From the cell containing the given text, extract its center point as (X, Y) coordinate. 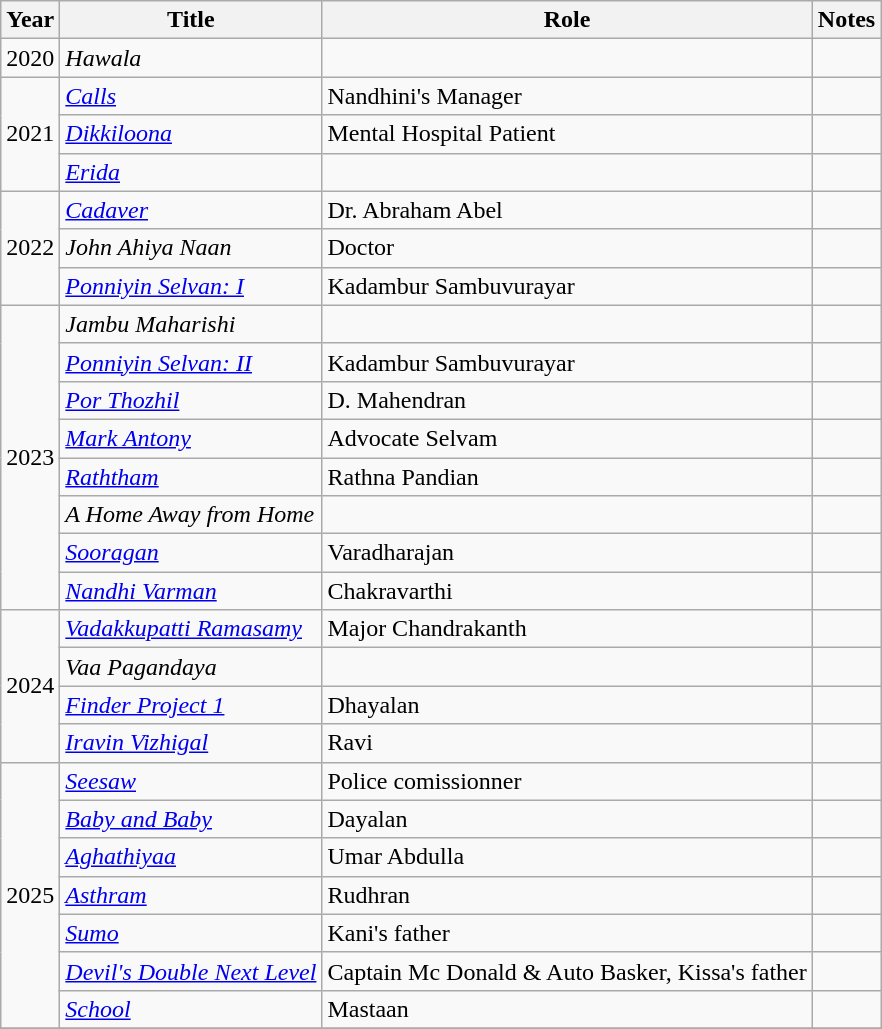
Ponniyin Selvan: II (191, 362)
Finder Project 1 (191, 705)
Hawala (191, 58)
Mastaan (567, 1009)
Erida (191, 172)
Baby and Baby (191, 819)
Calls (191, 96)
Devil's Double Next Level (191, 971)
Kani's father (567, 933)
Varadharajan (567, 553)
Dhayalan (567, 705)
Major Chandrakanth (567, 629)
Mental Hospital Patient (567, 134)
Aghathiyaa (191, 857)
Advocate Selvam (567, 438)
Rudhran (567, 895)
Title (191, 20)
Captain Mc Donald & Auto Basker, Kissa's father (567, 971)
Jambu Maharishi (191, 324)
D. Mahendran (567, 400)
Nandhi Varman (191, 591)
Chakravarthi (567, 591)
Por Thozhil (191, 400)
Asthram (191, 895)
Year (30, 20)
Seesaw (191, 781)
Role (567, 20)
Iravin Vizhigal (191, 743)
Dr. Abraham Abel (567, 210)
2025 (30, 895)
2020 (30, 58)
Sooragan (191, 553)
Dikkiloona (191, 134)
A Home Away from Home (191, 515)
Raththam (191, 477)
2023 (30, 457)
Notes (846, 20)
John Ahiya Naan (191, 248)
2022 (30, 248)
Cadaver (191, 210)
Vaa Pagandaya (191, 667)
Mark Antony (191, 438)
Rathna Pandian (567, 477)
Vadakkupatti Ramasamy (191, 629)
School (191, 1009)
Umar Abdulla (567, 857)
2021 (30, 134)
Police comissionner (567, 781)
2024 (30, 686)
Doctor (567, 248)
Ponniyin Selvan: I (191, 286)
Dayalan (567, 819)
Sumo (191, 933)
Ravi (567, 743)
Nandhini's Manager (567, 96)
